For the text-containing cell, return its midpoint in (X, Y) coordinate format. 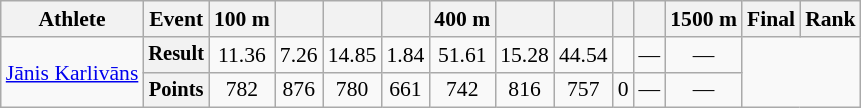
742 (462, 90)
Athlete (72, 19)
14.85 (352, 55)
Rank (830, 19)
51.61 (462, 55)
780 (352, 90)
44.54 (584, 55)
400 m (462, 19)
Result (176, 55)
100 m (242, 19)
15.28 (524, 55)
Points (176, 90)
Final (771, 19)
0 (624, 90)
782 (242, 90)
7.26 (299, 55)
816 (524, 90)
661 (405, 90)
1500 m (704, 19)
Jānis Karlivāns (72, 72)
876 (299, 90)
11.36 (242, 55)
Event (176, 19)
1.84 (405, 55)
757 (584, 90)
